Determine the (x, y) coordinate at the center of the cell enclosing the given text.  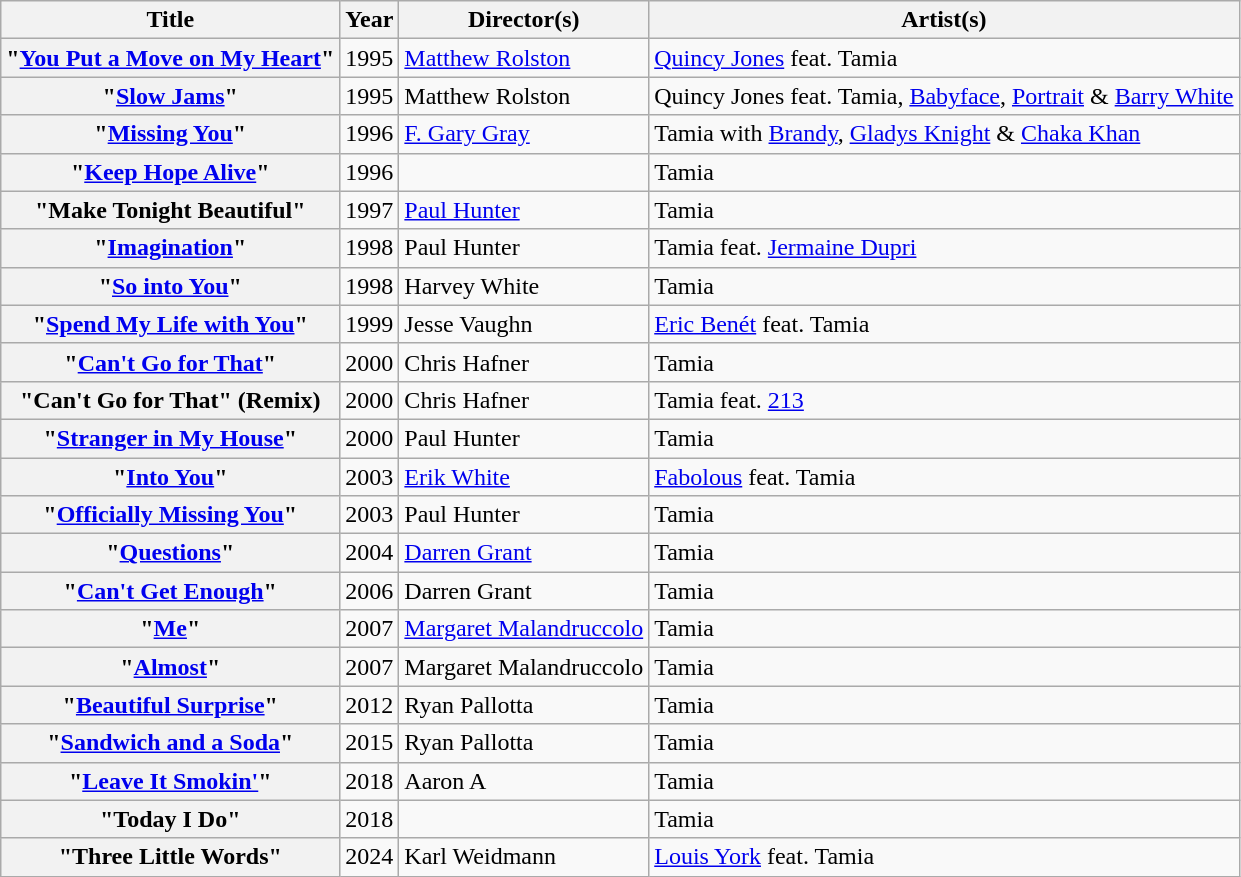
"Questions" (170, 553)
Title (170, 20)
"Leave It Smokin'" (170, 781)
F. Gary Gray (524, 134)
"Keep Hope Alive" (170, 172)
Erik White (524, 477)
"Make Tonight Beautiful" (170, 210)
"Today I Do" (170, 819)
2006 (370, 591)
"Stranger in My House" (170, 438)
"Slow Jams" (170, 96)
Eric Benét feat. Tamia (944, 324)
Fabolous feat. Tamia (944, 477)
"You Put a Move on My Heart" (170, 58)
1999 (370, 324)
2004 (370, 553)
2015 (370, 743)
"Missing You" (170, 134)
"Almost" (170, 667)
"Me" (170, 629)
Director(s) (524, 20)
"Beautiful Surprise" (170, 705)
Tamia feat. 213 (944, 400)
Aaron A (524, 781)
"Officially Missing You" (170, 515)
Artist(s) (944, 20)
"So into You" (170, 286)
Year (370, 20)
Tamia with Brandy, Gladys Knight & Chaka Khan (944, 134)
Harvey White (524, 286)
"Three Little Words" (170, 857)
"Imagination" (170, 248)
2024 (370, 857)
Quincy Jones feat. Tamia (944, 58)
"Can't Go for That" (170, 362)
Tamia feat. Jermaine Dupri (944, 248)
Karl Weidmann (524, 857)
"Can't Get Enough" (170, 591)
1997 (370, 210)
"Spend My Life with You" (170, 324)
2012 (370, 705)
Louis York feat. Tamia (944, 857)
"Can't Go for That" (Remix) (170, 400)
Quincy Jones feat. Tamia, Babyface, Portrait & Barry White (944, 96)
Jesse Vaughn (524, 324)
"Into You" (170, 477)
"Sandwich and a Soda" (170, 743)
